Extract the (X, Y) coordinate from the center of the cell holding the provided text.  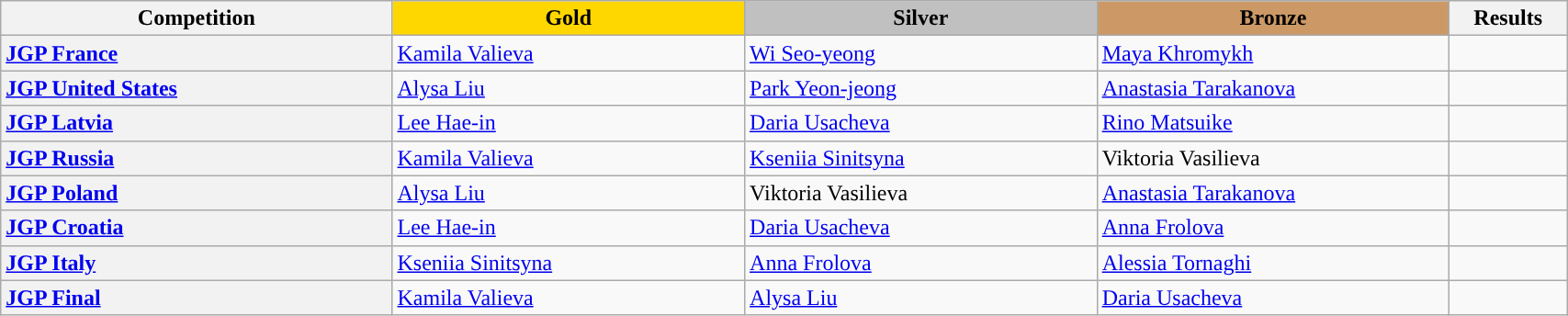
JGP Poland (197, 193)
Maya Khromykh (1273, 53)
Alessia Tornaghi (1273, 263)
JGP Italy (197, 263)
JGP Final (197, 298)
Park Yeon-jeong (921, 88)
JGP United States (197, 88)
Wi Seo-yeong (921, 53)
JGP France (197, 53)
Results (1508, 18)
Silver (921, 18)
Gold (569, 18)
JGP Croatia (197, 228)
Rino Matsuike (1273, 123)
Competition (197, 18)
Bronze (1273, 18)
JGP Russia (197, 158)
JGP Latvia (197, 123)
